Search for the cell housing the specified text and yield its [x, y] center coordinate. 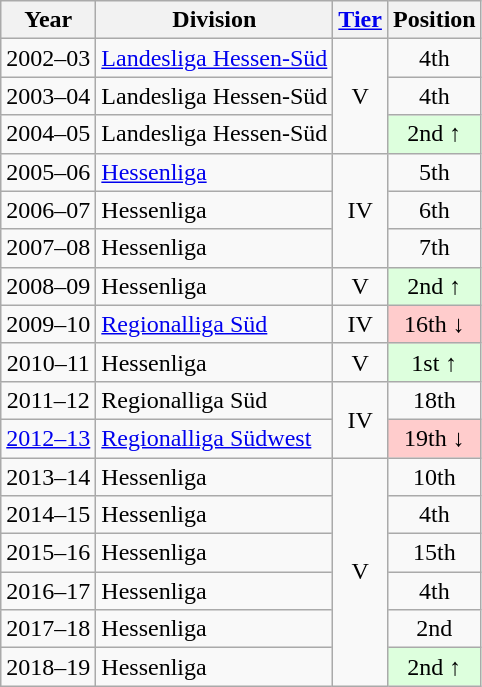
5th [434, 172]
2004–05 [48, 134]
2006–07 [48, 210]
2012–13 [48, 438]
2016–17 [48, 591]
2014–15 [48, 515]
2017–18 [48, 629]
2015–16 [48, 553]
2002–03 [48, 58]
Position [434, 20]
Year [48, 20]
15th [434, 553]
18th [434, 400]
Division [214, 20]
1st ↑ [434, 362]
2011–12 [48, 400]
Regionalliga Südwest [214, 438]
2nd [434, 629]
16th ↓ [434, 324]
7th [434, 248]
Tier [360, 20]
2010–11 [48, 362]
2008–09 [48, 286]
2018–19 [48, 667]
10th [434, 477]
2009–10 [48, 324]
2013–14 [48, 477]
19th ↓ [434, 438]
6th [434, 210]
2005–06 [48, 172]
2007–08 [48, 248]
2003–04 [48, 96]
